Find where the given text appears and provide that cell's center as [X, Y] coordinate. 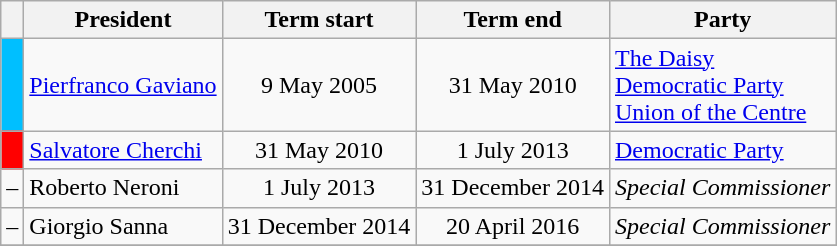
Term end [513, 20]
9 May 2005 [319, 85]
Salvatore Cherchi [123, 150]
The DaisyDemocratic PartyUnion of the Centre [722, 85]
Pierfranco Gaviano [123, 85]
20 April 2016 [513, 226]
President [123, 20]
Giorgio Sanna [123, 226]
Term start [319, 20]
Roberto Neroni [123, 188]
Democratic Party [722, 150]
Party [722, 20]
